Provide the (X, Y) coordinate of the cell's center where the given text is located.  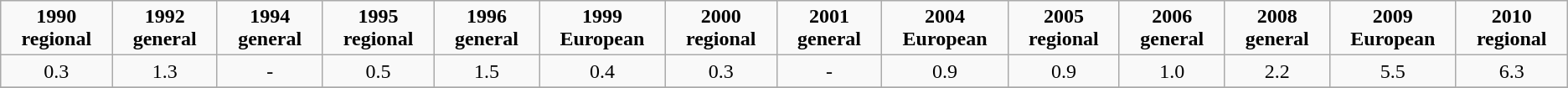
0.5 (379, 71)
1999 European (602, 28)
2008 general (1277, 28)
1990 regional (57, 28)
2001 general (829, 28)
1994 general (270, 28)
6.3 (1511, 71)
1.3 (165, 71)
1.0 (1172, 71)
2000 regional (720, 28)
2010 regional (1511, 28)
2006 general (1172, 28)
1995 regional (379, 28)
2005 regional (1064, 28)
1996 general (487, 28)
1992 general (165, 28)
2.2 (1277, 71)
2004 European (945, 28)
2009 European (1393, 28)
0.4 (602, 71)
1.5 (487, 71)
5.5 (1393, 71)
